Provide the [X, Y] coordinate of the cell's center where the given text is located.  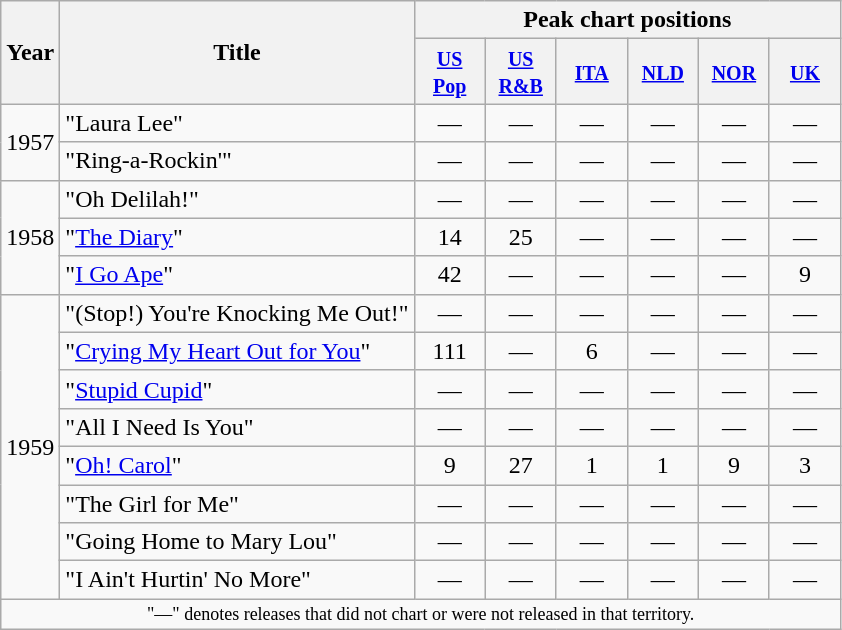
US R&B [520, 72]
"I Go Ape" [237, 275]
42 [450, 275]
6 [592, 351]
UK [804, 72]
"Laura Lee" [237, 123]
Title [237, 52]
1958 [30, 237]
"All I Need Is You" [237, 427]
Peak chart positions [627, 20]
NOR [734, 72]
"Crying My Heart Out for You" [237, 351]
NLD [662, 72]
US Pop [450, 72]
"The Diary" [237, 237]
"Oh Delilah!" [237, 199]
"—" denotes releases that did not chart or were not released in that territory. [421, 614]
"I Ain't Hurtin' No More" [237, 580]
1959 [30, 446]
3 [804, 465]
"(Stop!) You're Knocking Me Out!" [237, 313]
"Stupid Cupid" [237, 389]
27 [520, 465]
"Going Home to Mary Lou" [237, 542]
25 [520, 237]
14 [450, 237]
"The Girl for Me" [237, 503]
1957 [30, 142]
"Ring-a-Rockin'" [237, 161]
"Oh! Carol" [237, 465]
ITA [592, 72]
Year [30, 52]
111 [450, 351]
